Identify which cell holds the provided text, then report its (x, y) central coordinate. 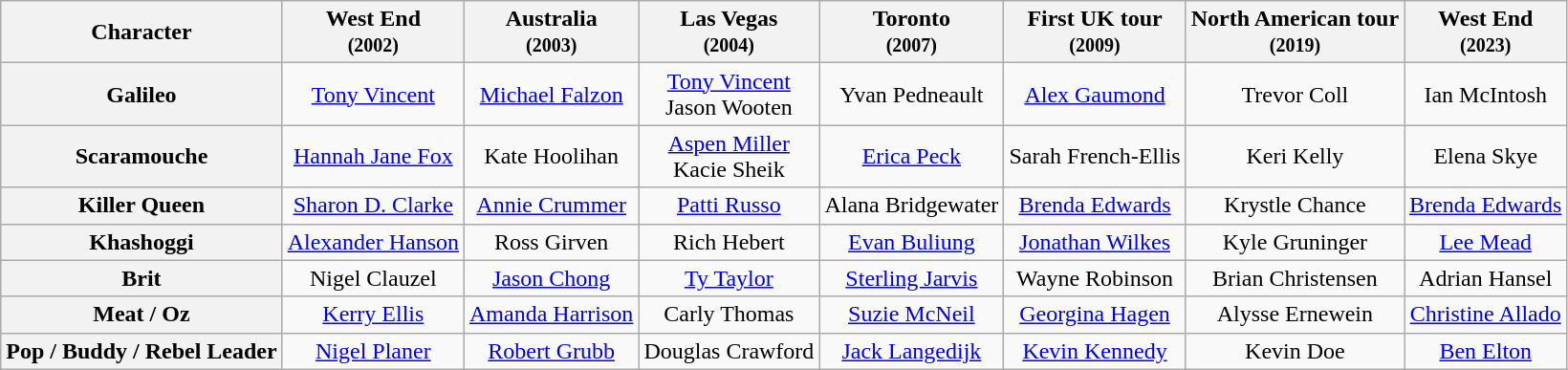
Ross Girven (552, 242)
First UK tour(2009) (1095, 33)
Sterling Jarvis (912, 278)
Jonathan Wilkes (1095, 242)
Character (142, 33)
West End(2023) (1486, 33)
Las Vegas(2004) (729, 33)
Brian Christensen (1295, 278)
Meat / Oz (142, 315)
Hannah Jane Fox (373, 157)
Nigel Clauzel (373, 278)
Patti Russo (729, 206)
Kyle Gruninger (1295, 242)
Tony Vincent (373, 94)
Keri Kelly (1295, 157)
Ben Elton (1486, 351)
Christine Allado (1486, 315)
Alexander Hanson (373, 242)
Lee Mead (1486, 242)
Trevor Coll (1295, 94)
Khashoggi (142, 242)
Alysse Ernewein (1295, 315)
Rich Hebert (729, 242)
Michael Falzon (552, 94)
Elena Skye (1486, 157)
Brit (142, 278)
Krystle Chance (1295, 206)
Ty Taylor (729, 278)
Sarah French-Ellis (1095, 157)
Jack Langedijk (912, 351)
Kevin Kennedy (1095, 351)
Annie Crummer (552, 206)
Tony VincentJason Wooten (729, 94)
Amanda Harrison (552, 315)
West End(2002) (373, 33)
Erica Peck (912, 157)
Aspen MillerKacie Sheik (729, 157)
Wayne Robinson (1095, 278)
Scaramouche (142, 157)
Nigel Planer (373, 351)
Kerry Ellis (373, 315)
Pop / Buddy / Rebel Leader (142, 351)
Alex Gaumond (1095, 94)
Killer Queen (142, 206)
Australia(2003) (552, 33)
Toronto(2007) (912, 33)
Galileo (142, 94)
Sharon D. Clarke (373, 206)
Adrian Hansel (1486, 278)
Evan Buliung (912, 242)
Kevin Doe (1295, 351)
Robert Grubb (552, 351)
Kate Hoolihan (552, 157)
Georgina Hagen (1095, 315)
Suzie McNeil (912, 315)
Ian McIntosh (1486, 94)
Alana Bridgewater (912, 206)
Jason Chong (552, 278)
Yvan Pedneault (912, 94)
Carly Thomas (729, 315)
North American tour(2019) (1295, 33)
Douglas Crawford (729, 351)
